Locate the cell with the specified text and output its [x, y] center coordinate. 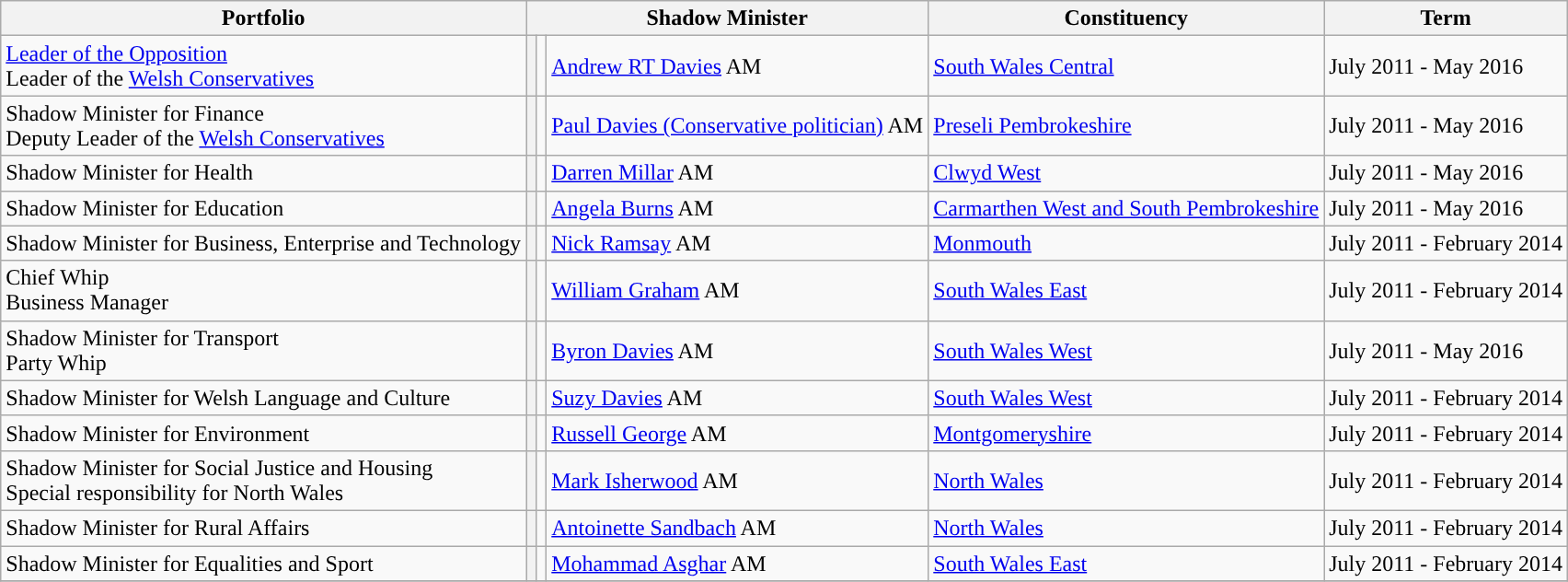
Shadow Minister for Education [263, 208]
Russell George AM [738, 433]
Mark Isherwood AM [738, 481]
Shadow Minister for Business, Enterprise and Technology [263, 243]
Andrew RT Davies AM [738, 66]
Angela Burns AM [738, 208]
Portfolio [263, 18]
Chief Whip Business Manager [263, 291]
Shadow Minister for Health [263, 173]
Paul Davies (Conservative politician) AM [738, 125]
Constituency [1126, 18]
Suzy Davies AM [738, 398]
Carmarthen West and South Pembrokeshire [1126, 208]
Nick Ramsay AM [738, 243]
Montgomeryshire [1126, 433]
Shadow Minister for FinanceDeputy Leader of the Welsh Conservatives [263, 125]
Shadow Minister for Transport Party Whip [263, 350]
Shadow Minister for Social Justice and Housing Special responsibility for North Wales [263, 481]
Darren Millar AM [738, 173]
South Wales Central [1126, 66]
Shadow Minister for Rural Affairs [263, 528]
Shadow Minister for Environment [263, 433]
William Graham AM [738, 291]
Preseli Pembrokeshire [1126, 125]
Leader of the Opposition Leader of the Welsh Conservatives [263, 66]
Shadow Minister for Welsh Language and Culture [263, 398]
Antoinette Sandbach AM [738, 528]
Term [1447, 18]
Mohammad Asghar AM [738, 563]
Shadow Minister [727, 18]
Clwyd West [1126, 173]
Shadow Minister for Equalities and Sport [263, 563]
Monmouth [1126, 243]
Byron Davies AM [738, 350]
